Extract the (X, Y) coordinate from the center of the cell holding the provided text.  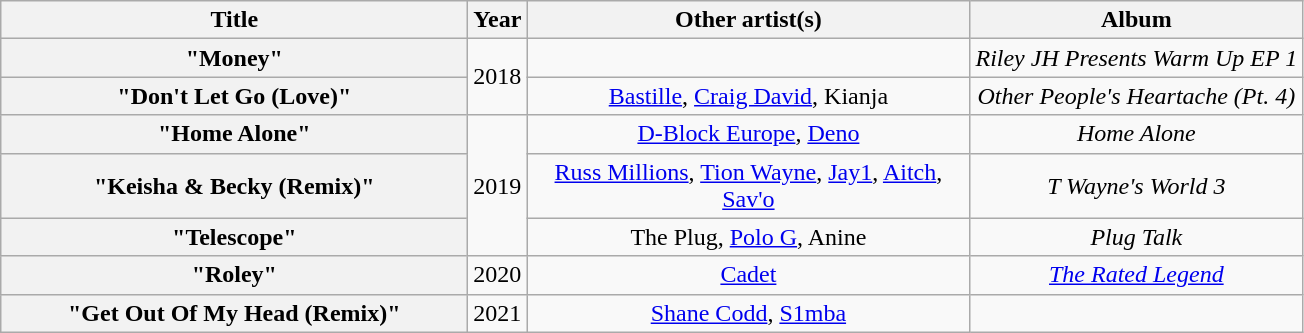
Title (234, 20)
"Keisha & Becky (Remix)" (234, 186)
Other artist(s) (748, 20)
Russ Millions, Tion Wayne, Jay1, Aitch, Sav'o (748, 186)
"Telescope" (234, 237)
2021 (498, 313)
Shane Codd, S1mba (748, 313)
"Money" (234, 58)
2018 (498, 77)
The Rated Legend (1136, 275)
Other People's Heartache (Pt. 4) (1136, 96)
Riley JH Presents Warm Up EP 1 (1136, 58)
"Don't Let Go (Love)" (234, 96)
Plug Talk (1136, 237)
2019 (498, 186)
Album (1136, 20)
The Plug, Polo G, Anine (748, 237)
T Wayne's World 3 (1136, 186)
Bastille, Craig David, Kianja (748, 96)
D-Block Europe, Deno (748, 134)
"Roley" (234, 275)
"Get Out Of My Head (Remix)" (234, 313)
Year (498, 20)
Cadet (748, 275)
Home Alone (1136, 134)
"Home Alone" (234, 134)
2020 (498, 275)
